From the cell containing the given text, extract its center point as (x, y) coordinate. 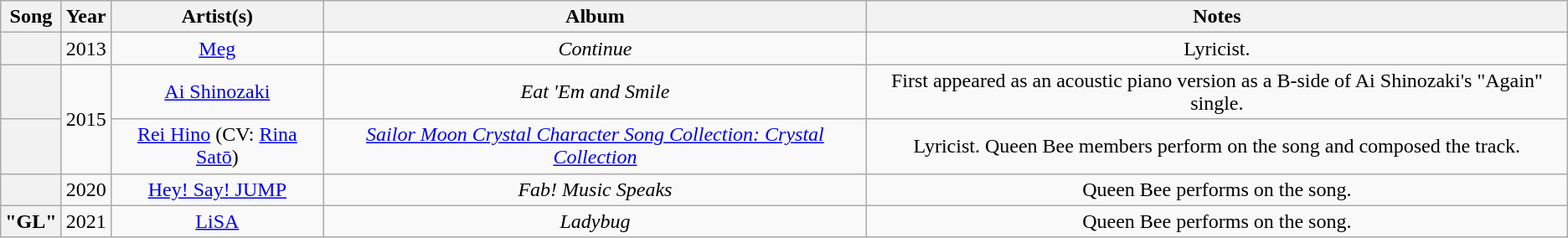
2015 (85, 119)
Year (85, 17)
Fab! Music Speaks (595, 189)
LiSA (217, 221)
Meg (217, 49)
Continue (595, 49)
2020 (85, 189)
Artist(s) (217, 17)
Hey! Say! JUMP (217, 189)
Ladybug (595, 221)
Sailor Moon Crystal Character Song Collection: Crystal Collection (595, 146)
First appeared as an acoustic piano version as a B-side of Ai Shinozaki's "Again" single. (1216, 92)
Rei Hino (CV: Rina Satō) (217, 146)
Eat 'Em and Smile (595, 92)
Lyricist. Queen Bee members perform on the song and composed the track. (1216, 146)
Lyricist. (1216, 49)
"GL" (31, 221)
2021 (85, 221)
Notes (1216, 17)
Album (595, 17)
2013 (85, 49)
Ai Shinozaki (217, 92)
Song (31, 17)
